From the cell containing the given text, extract its center point as [x, y] coordinate. 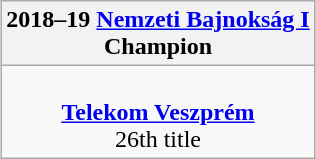
2018–19 Nemzeti Bajnokság IChampion [158, 34]
Telekom Veszprém26th title [158, 112]
